Identify which cell holds the provided text, then report its (x, y) central coordinate. 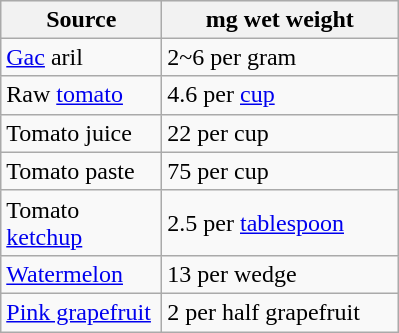
Watermelon (82, 274)
2~6 per gram (280, 57)
Tomato ketchup (82, 222)
22 per cup (280, 133)
2 per half grapefruit (280, 312)
Tomato paste (82, 171)
13 per wedge (280, 274)
Raw tomato (82, 95)
Tomato juice (82, 133)
75 per cup (280, 171)
4.6 per cup (280, 95)
Source (82, 19)
2.5 per tablespoon (280, 222)
Gac aril (82, 57)
Pink grapefruit (82, 312)
mg wet weight (280, 19)
